Locate the cell with the specified text and output its [X, Y] center coordinate. 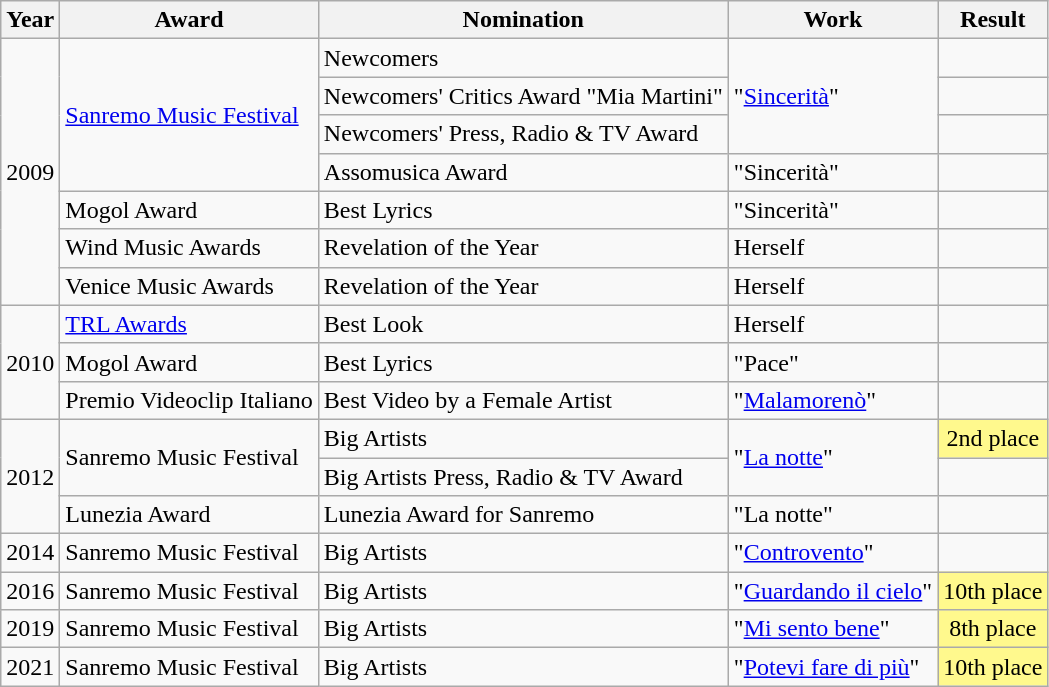
Venice Music Awards [189, 286]
Wind Music Awards [189, 248]
Best Look [523, 324]
Work [832, 20]
Assomusica Award [523, 172]
2010 [30, 362]
Lunezia Award for Sanremo [523, 515]
Result [993, 20]
Lunezia Award [189, 515]
2009 [30, 172]
TRL Awards [189, 324]
Newcomers [523, 58]
Newcomers' Critics Award "Mia Martini" [523, 96]
2019 [30, 629]
Nomination [523, 20]
2021 [30, 667]
2nd place [993, 438]
2012 [30, 476]
"Mi sento bene" [832, 629]
"Potevi fare di più" [832, 667]
2014 [30, 553]
"Guardando il cielo" [832, 591]
"Malamorenò" [832, 400]
2016 [30, 591]
Best Video by a Female Artist [523, 400]
Award [189, 20]
Year [30, 20]
Big Artists Press, Radio & TV Award [523, 477]
Premio Videoclip Italiano [189, 400]
"Controvento" [832, 553]
Newcomers' Press, Radio & TV Award [523, 134]
8th place [993, 629]
"Pace" [832, 362]
